Return the [x, y] coordinate for the center point of the cell that contains the specified text.  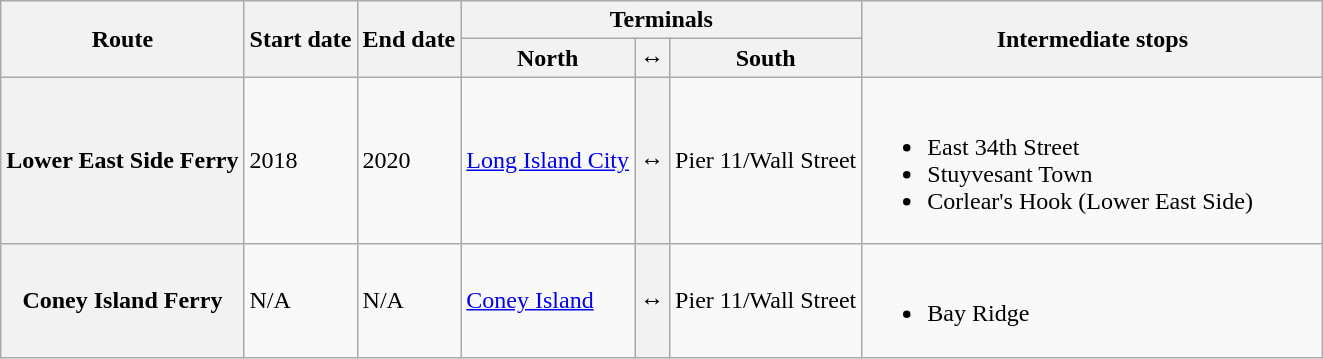
Coney Island [548, 300]
Lower East Side Ferry [122, 160]
North [548, 58]
Terminals [662, 20]
Route [122, 39]
2020 [409, 160]
Bay Ridge [1092, 300]
South [766, 58]
Intermediate stops [1092, 39]
2018 [300, 160]
Start date [300, 39]
End date [409, 39]
Long Island City [548, 160]
East 34th StreetStuyvesant TownCorlear's Hook (Lower East Side) [1092, 160]
Coney Island Ferry [122, 300]
